Determine the [X, Y] coordinate at the center of the cell enclosing the given text.  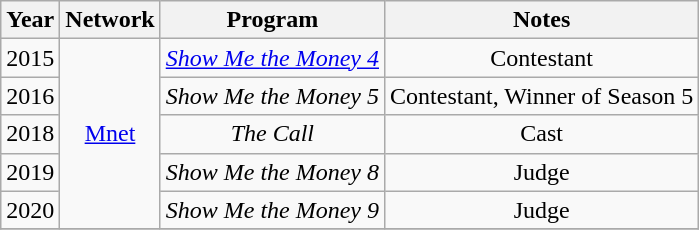
Notes [542, 20]
2015 [30, 58]
Cast [542, 134]
2018 [30, 134]
Show Me the Money 5 [272, 96]
2019 [30, 172]
2016 [30, 96]
Show Me the Money 4 [272, 58]
Network [110, 20]
Show Me the Money 9 [272, 210]
2020 [30, 210]
Year [30, 20]
The Call [272, 134]
Contestant [542, 58]
Show Me the Money 8 [272, 172]
Contestant, Winner of Season 5 [542, 96]
Mnet [110, 134]
Program [272, 20]
